Find where the given text appears and provide that cell's center as [X, Y] coordinate. 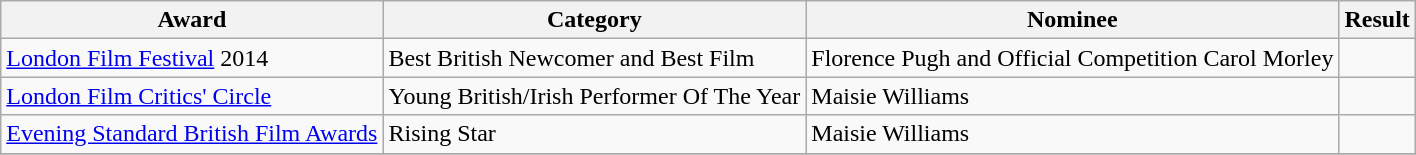
Category [594, 20]
London Film Critics' Circle [192, 96]
Evening Standard British Film Awards [192, 134]
Rising Star [594, 134]
Nominee [1072, 20]
London Film Festival 2014 [192, 58]
Result [1377, 20]
Florence Pugh and Official Competition Carol Morley [1072, 58]
Young British/Irish Performer Of The Year [594, 96]
Best British Newcomer and Best Film [594, 58]
Award [192, 20]
